For the text-containing cell, return its midpoint in (x, y) coordinate format. 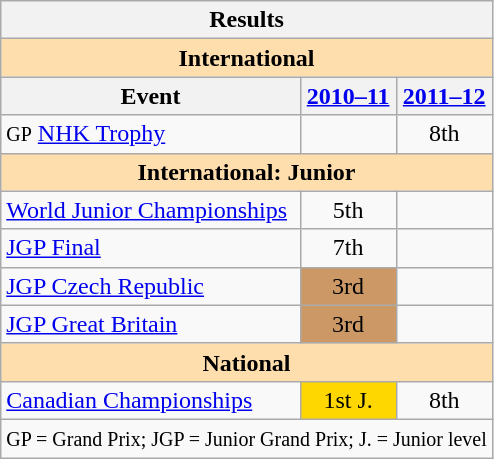
International: Junior (247, 172)
Results (247, 20)
2010–11 (348, 96)
World Junior Championships (150, 210)
JGP Czech Republic (150, 286)
GP NHK Trophy (150, 134)
Event (150, 96)
JGP Final (150, 248)
2011–12 (444, 96)
5th (348, 210)
1st J. (348, 400)
GP = Grand Prix; JGP = Junior Grand Prix; J. = Junior level (247, 438)
JGP Great Britain (150, 324)
National (247, 362)
Canadian Championships (150, 400)
7th (348, 248)
International (247, 58)
